From the cell containing the given text, extract its center point as [X, Y] coordinate. 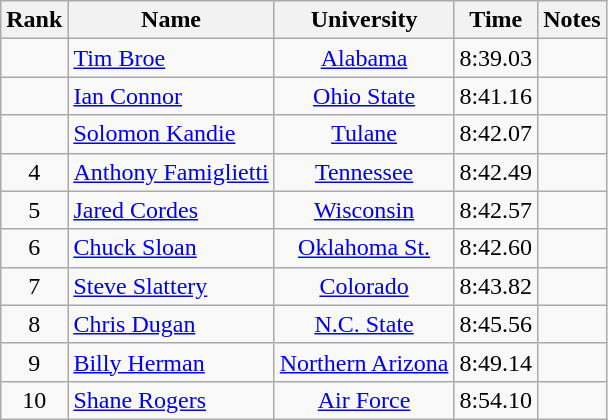
8:42.07 [496, 134]
8:45.56 [496, 324]
8:39.03 [496, 58]
Ohio State [364, 96]
5 [34, 210]
N.C. State [364, 324]
Wisconsin [364, 210]
Notes [572, 20]
Alabama [364, 58]
Tim Broe [171, 58]
Chris Dugan [171, 324]
Steve Slattery [171, 286]
Jared Cordes [171, 210]
Time [496, 20]
Chuck Sloan [171, 248]
7 [34, 286]
Air Force [364, 400]
Anthony Famiglietti [171, 172]
Billy Herman [171, 362]
Ian Connor [171, 96]
8:42.49 [496, 172]
4 [34, 172]
Shane Rogers [171, 400]
Solomon Kandie [171, 134]
9 [34, 362]
University [364, 20]
6 [34, 248]
8:42.57 [496, 210]
8:42.60 [496, 248]
Oklahoma St. [364, 248]
Tulane [364, 134]
Name [171, 20]
8:54.10 [496, 400]
Northern Arizona [364, 362]
8 [34, 324]
8:41.16 [496, 96]
8:49.14 [496, 362]
Tennessee [364, 172]
Colorado [364, 286]
Rank [34, 20]
8:43.82 [496, 286]
10 [34, 400]
